Return the [X, Y] coordinate for the center point of the cell that contains the specified text.  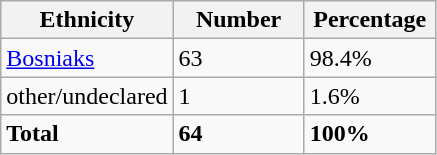
98.4% [370, 58]
Percentage [370, 20]
100% [370, 134]
63 [238, 58]
Bosniaks [87, 58]
1 [238, 96]
64 [238, 134]
1.6% [370, 96]
other/undeclared [87, 96]
Total [87, 134]
Number [238, 20]
Ethnicity [87, 20]
